Return [x, y] of the center of cell containing provided text 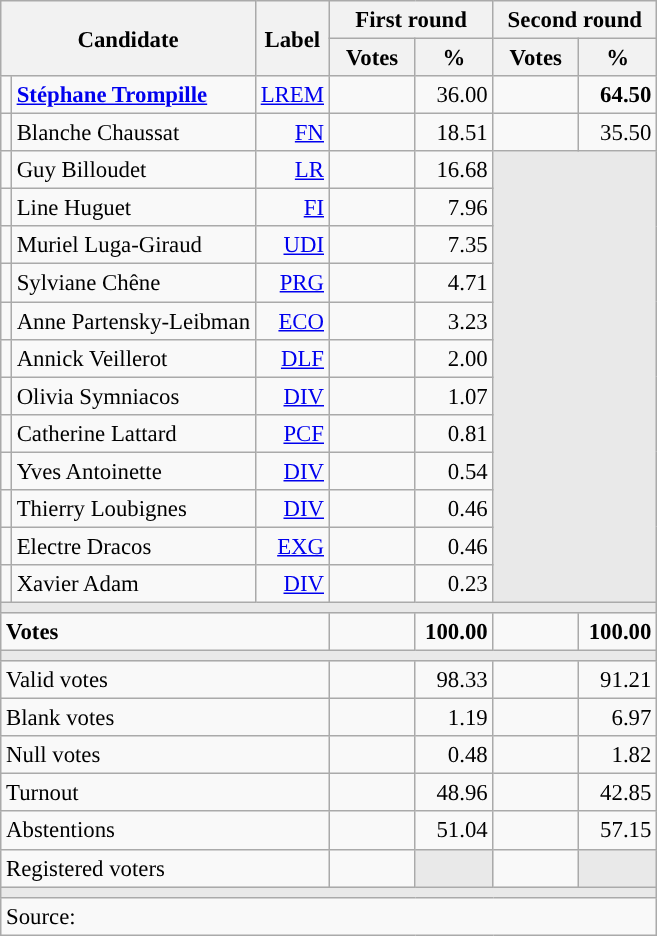
51.04 [454, 831]
7.35 [454, 245]
18.51 [454, 133]
Second round [575, 20]
Line Huguet [133, 208]
Null votes [166, 755]
48.96 [454, 793]
36.00 [454, 95]
57.15 [618, 831]
0.54 [454, 471]
Xavier Adam [133, 584]
EXG [292, 546]
98.33 [454, 680]
Stéphane Trompille [133, 95]
Source: [329, 916]
FI [292, 208]
LREM [292, 95]
6.97 [618, 718]
1.07 [454, 396]
7.96 [454, 208]
Anne Partensky-Leibman [133, 321]
Muriel Luga-Giraud [133, 245]
PRG [292, 283]
16.68 [454, 170]
3.23 [454, 321]
Yves Antoinette [133, 471]
UDI [292, 245]
ECO [292, 321]
Candidate [128, 38]
Olivia Symniacos [133, 396]
Electre Dracos [133, 546]
91.21 [618, 680]
Thierry Loubignes [133, 509]
4.71 [454, 283]
35.50 [618, 133]
Blank votes [166, 718]
LR [292, 170]
1.82 [618, 755]
FN [292, 133]
42.85 [618, 793]
Annick Veillerot [133, 358]
Guy Billoudet [133, 170]
64.50 [618, 95]
0.81 [454, 433]
1.19 [454, 718]
Catherine Lattard [133, 433]
0.23 [454, 584]
0.48 [454, 755]
Registered voters [166, 868]
Abstentions [166, 831]
Valid votes [166, 680]
DLF [292, 358]
First round [411, 20]
PCF [292, 433]
2.00 [454, 358]
Label [292, 38]
Turnout [166, 793]
Blanche Chaussat [133, 133]
Sylviane Chêne [133, 283]
